Identify which cell holds the provided text, then report its (x, y) central coordinate. 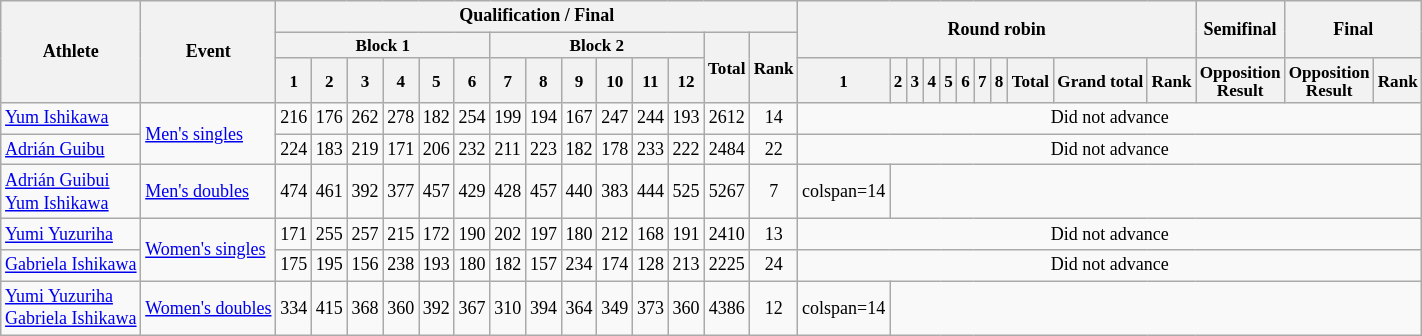
202 (508, 234)
10 (615, 80)
4386 (727, 308)
Women's doubles (208, 308)
2225 (727, 266)
183 (330, 150)
461 (330, 192)
244 (651, 118)
Final (1354, 30)
223 (544, 150)
175 (294, 266)
394 (544, 308)
257 (365, 234)
368 (365, 308)
156 (365, 266)
474 (294, 192)
24 (774, 266)
254 (472, 118)
213 (686, 266)
364 (579, 308)
11 (651, 80)
Round robin (997, 30)
Yumi YuzurihaGabriela Ishikawa (71, 308)
428 (508, 192)
9 (579, 80)
377 (401, 192)
310 (508, 308)
278 (401, 118)
191 (686, 234)
168 (651, 234)
224 (294, 150)
190 (472, 234)
176 (330, 118)
216 (294, 118)
415 (330, 308)
Block 1 (383, 45)
238 (401, 266)
2410 (727, 234)
194 (544, 118)
199 (508, 118)
219 (365, 150)
174 (615, 266)
429 (472, 192)
262 (365, 118)
Qualification / Final (537, 16)
197 (544, 234)
349 (615, 308)
5267 (727, 192)
14 (774, 118)
525 (686, 192)
Men's doubles (208, 192)
373 (651, 308)
2484 (727, 150)
383 (615, 192)
157 (544, 266)
Adrián GuibuiYum Ishikawa (71, 192)
234 (579, 266)
Grand total (1100, 80)
Yumi Yuzuriha (71, 234)
172 (437, 234)
211 (508, 150)
440 (579, 192)
Event (208, 52)
195 (330, 266)
233 (651, 150)
247 (615, 118)
212 (615, 234)
215 (401, 234)
206 (437, 150)
334 (294, 308)
13 (774, 234)
222 (686, 150)
444 (651, 192)
2612 (727, 118)
128 (651, 266)
167 (579, 118)
22 (774, 150)
Semifinal (1240, 30)
Yum Ishikawa (71, 118)
Athlete (71, 52)
255 (330, 234)
Adrián Guibu (71, 150)
Men's singles (208, 134)
232 (472, 150)
178 (615, 150)
Gabriela Ishikawa (71, 266)
Women's singles (208, 250)
Block 2 (597, 45)
367 (472, 308)
